Return the [x, y] coordinate for the center point of the cell that contains the specified text.  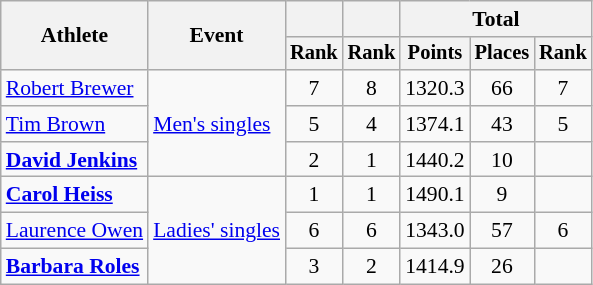
8 [372, 88]
David Jenkins [74, 160]
9 [502, 195]
Laurence Owen [74, 231]
1320.3 [434, 88]
Carol Heiss [74, 195]
1343.0 [434, 231]
57 [502, 231]
Men's singles [216, 124]
3 [314, 267]
Athlete [74, 36]
1490.1 [434, 195]
Event [216, 36]
1374.1 [434, 124]
Ladies' singles [216, 230]
10 [502, 160]
Points [434, 54]
1440.2 [434, 160]
66 [502, 88]
1414.9 [434, 267]
26 [502, 267]
Total [496, 19]
Barbara Roles [74, 267]
43 [502, 124]
Places [502, 54]
Tim Brown [74, 124]
Robert Brewer [74, 88]
4 [372, 124]
